Provide the (X, Y) coordinate of the cell's center where the given text is located.  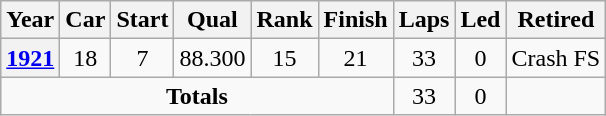
Rank (284, 20)
Start (142, 20)
1921 (30, 58)
7 (142, 58)
Led (480, 20)
Qual (212, 20)
Laps (424, 20)
Crash FS (556, 58)
18 (86, 58)
88.300 (212, 58)
Totals (197, 96)
21 (356, 58)
15 (284, 58)
Finish (356, 20)
Year (30, 20)
Retired (556, 20)
Car (86, 20)
